Provide the [x, y] coordinate of the cell's center where the given text is located.  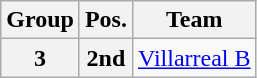
Group [40, 20]
Villarreal B [194, 58]
2nd [106, 58]
Team [194, 20]
Pos. [106, 20]
3 [40, 58]
